Return (X, Y) of the center of cell containing provided text 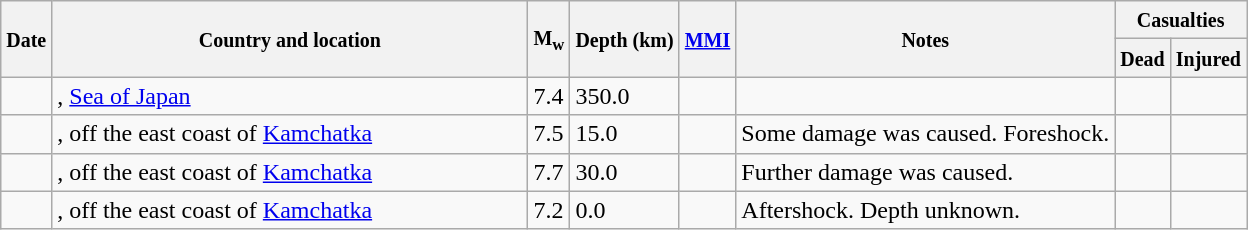
0.0 (624, 210)
MMI (708, 39)
30.0 (624, 172)
7.7 (549, 172)
Further damage was caused. (926, 172)
Mw (549, 39)
Country and location (290, 39)
Date (26, 39)
Some damage was caused. Foreshock. (926, 134)
Dead (1143, 58)
Casualties (1181, 20)
Depth (km) (624, 39)
Aftershock. Depth unknown. (926, 210)
Injured (1208, 58)
Notes (926, 39)
7.4 (549, 96)
15.0 (624, 134)
, Sea of Japan (290, 96)
350.0 (624, 96)
7.2 (549, 210)
7.5 (549, 134)
